Identify which cell holds the provided text, then report its [x, y] central coordinate. 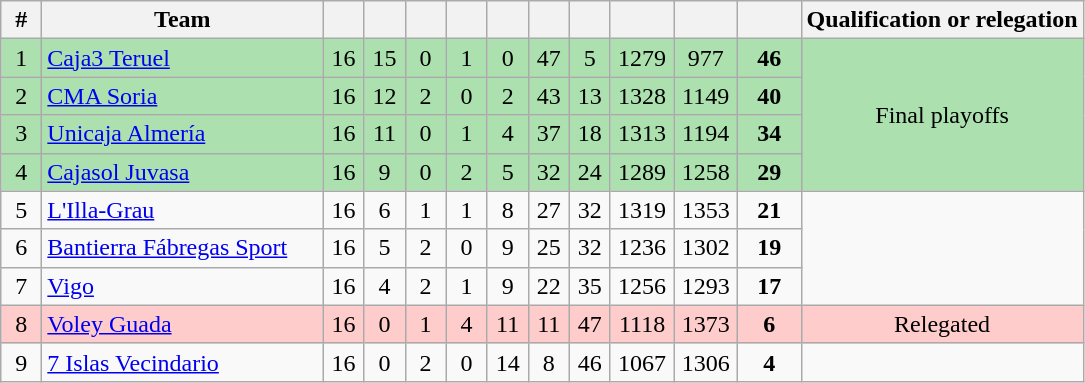
21 [769, 210]
1236 [642, 248]
35 [590, 286]
17 [769, 286]
977 [706, 58]
1328 [642, 96]
40 [769, 96]
Team [182, 20]
Relegated [942, 324]
13 [590, 96]
22 [548, 286]
L'Illa-Grau [182, 210]
1279 [642, 58]
1353 [706, 210]
1319 [642, 210]
Qualification or relegation [942, 20]
19 [769, 248]
1256 [642, 286]
1149 [706, 96]
1302 [706, 248]
12 [384, 96]
1289 [642, 172]
14 [508, 362]
27 [548, 210]
Cajasol Juvasa [182, 172]
25 [548, 248]
1194 [706, 134]
24 [590, 172]
1306 [706, 362]
1313 [642, 134]
1293 [706, 286]
37 [548, 134]
Caja3 Teruel [182, 58]
Unicaja Almería [182, 134]
Vigo [182, 286]
Bantierra Fábregas Sport [182, 248]
15 [384, 58]
# [22, 20]
1067 [642, 362]
1373 [706, 324]
34 [769, 134]
29 [769, 172]
Voley Guada [182, 324]
18 [590, 134]
7 [22, 286]
CMA Soria [182, 96]
43 [548, 96]
3 [22, 134]
1258 [706, 172]
Final playoffs [942, 115]
1118 [642, 324]
7 Islas Vecindario [182, 362]
